Pinpoint the cell where the given text exists, returning its [x, y] midpoint coordinate. 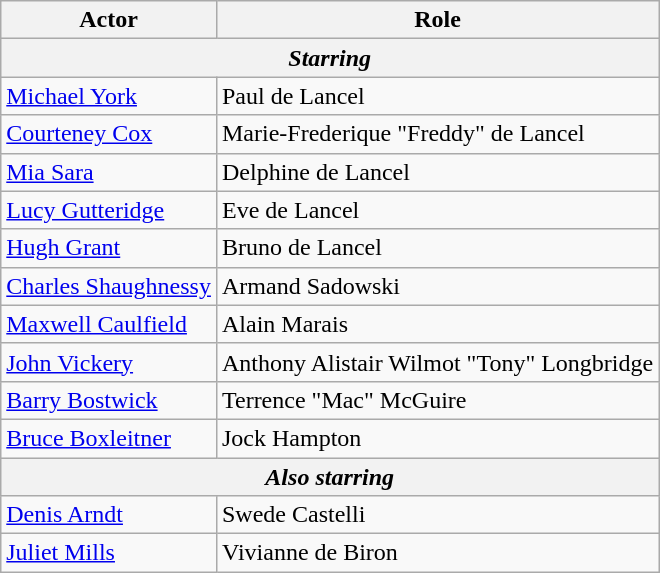
Jock Hampton [437, 438]
Starring [330, 58]
Charles Shaughnessy [109, 286]
John Vickery [109, 362]
Mia Sara [109, 172]
Paul de Lancel [437, 96]
Eve de Lancel [437, 210]
Barry Bostwick [109, 400]
Denis Arndt [109, 515]
Anthony Alistair Wilmot "Tony" Longbridge [437, 362]
Maxwell Caulfield [109, 324]
Vivianne de Biron [437, 553]
Role [437, 20]
Marie-Frederique "Freddy" de Lancel [437, 134]
Alain Marais [437, 324]
Lucy Gutteridge [109, 210]
Actor [109, 20]
Also starring [330, 477]
Terrence "Mac" McGuire [437, 400]
Bruce Boxleitner [109, 438]
Delphine de Lancel [437, 172]
Bruno de Lancel [437, 248]
Swede Castelli [437, 515]
Courteney Cox [109, 134]
Armand Sadowski [437, 286]
Michael York [109, 96]
Hugh Grant [109, 248]
Juliet Mills [109, 553]
